Determine the [X, Y] coordinate at the center of the cell enclosing the given text.  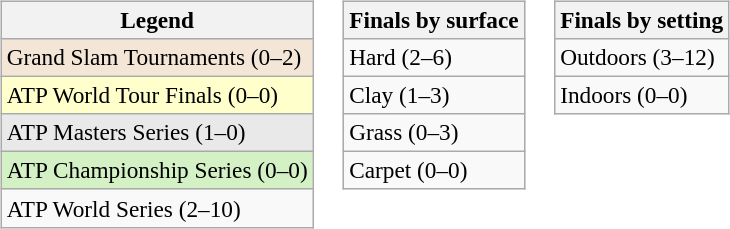
ATP World Tour Finals (0–0) [157, 95]
Clay (1–3) [434, 95]
Outdoors (3–12) [642, 57]
ATP Championship Series (0–0) [157, 171]
ATP Masters Series (1–0) [157, 133]
Grass (0–3) [434, 133]
ATP World Series (2–10) [157, 208]
Carpet (0–0) [434, 171]
Grand Slam Tournaments (0–2) [157, 57]
Finals by setting [642, 20]
Hard (2–6) [434, 57]
Finals by surface [434, 20]
Indoors (0–0) [642, 95]
Legend [157, 20]
